Provide the (x, y) coordinate of the cell's center where the given text is located.  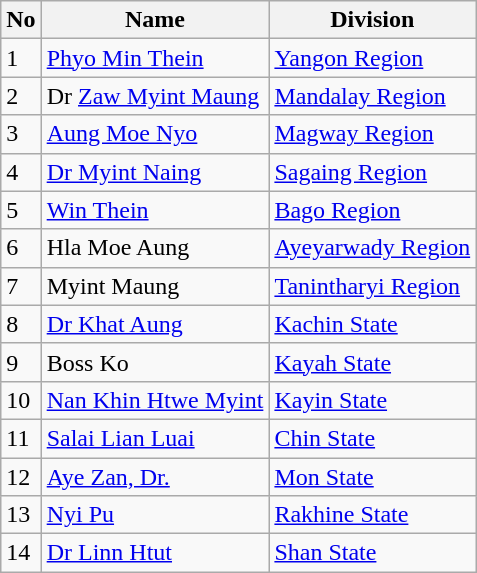
Nyi Pu (155, 515)
3 (21, 134)
7 (21, 286)
Kayin State (372, 400)
2 (21, 96)
Bago Region (372, 210)
Aye Zan, Dr. (155, 477)
Magway Region (372, 134)
Dr Myint Naing (155, 172)
Sagaing Region (372, 172)
Yangon Region (372, 58)
Rakhine State (372, 515)
Hla Moe Aung (155, 248)
10 (21, 400)
Salai Lian Luai (155, 438)
Tanintharyi Region (372, 286)
14 (21, 553)
8 (21, 324)
Name (155, 20)
Aung Moe Nyo (155, 134)
Shan State (372, 553)
Division (372, 20)
Boss Ko (155, 362)
Mon State (372, 477)
13 (21, 515)
Ayeyarwady Region (372, 248)
9 (21, 362)
Dr Linn Htut (155, 553)
Kayah State (372, 362)
Phyo Min Thein (155, 58)
Dr Zaw Myint Maung (155, 96)
Win Thein (155, 210)
No (21, 20)
Kachin State (372, 324)
6 (21, 248)
5 (21, 210)
1 (21, 58)
Mandalay Region (372, 96)
11 (21, 438)
4 (21, 172)
12 (21, 477)
Myint Maung (155, 286)
Chin State (372, 438)
Nan Khin Htwe Myint (155, 400)
Dr Khat Aung (155, 324)
